Extract the (x, y) coordinate from the center of the cell holding the provided text.  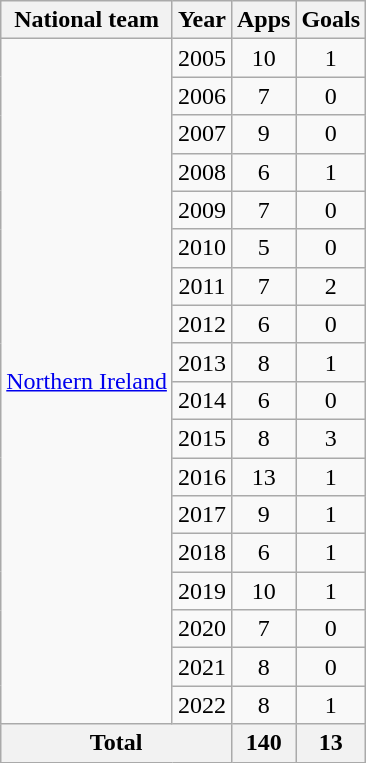
3 (331, 438)
2020 (202, 629)
Northern Ireland (87, 382)
National team (87, 20)
2010 (202, 248)
2006 (202, 96)
2017 (202, 515)
2021 (202, 667)
2022 (202, 705)
Apps (263, 20)
2014 (202, 400)
140 (263, 743)
2019 (202, 591)
2015 (202, 438)
Year (202, 20)
2018 (202, 553)
Goals (331, 20)
Total (116, 743)
2008 (202, 172)
2011 (202, 286)
2007 (202, 134)
2016 (202, 477)
2009 (202, 210)
5 (263, 248)
2 (331, 286)
2012 (202, 324)
2013 (202, 362)
2005 (202, 58)
